Detect which cell encompasses the target text, then output its [x, y] center coordinate. 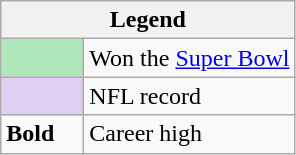
Career high [190, 134]
Won the Super Bowl [190, 58]
NFL record [190, 96]
Legend [148, 20]
Bold [42, 134]
